Identify which cell holds the provided text, then report its [X, Y] central coordinate. 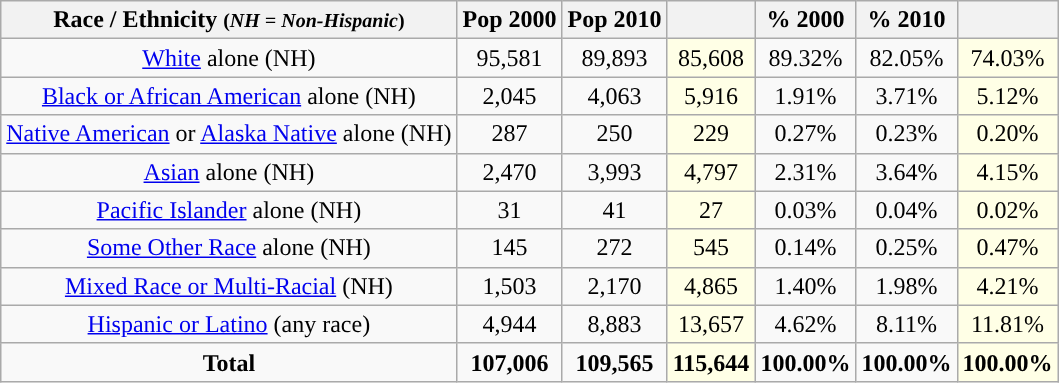
11.81% [1008, 324]
109,565 [614, 362]
2,170 [614, 286]
% 2000 [806, 20]
13,657 [711, 324]
0.27% [806, 134]
89,893 [614, 58]
3.64% [906, 172]
2,470 [510, 172]
Native American or Alaska Native alone (NH) [229, 134]
0.25% [906, 248]
Asian alone (NH) [229, 172]
4,944 [510, 324]
0.04% [906, 210]
4.62% [806, 324]
85,608 [711, 58]
4.21% [1008, 286]
89.32% [806, 58]
Pop 2010 [614, 20]
41 [614, 210]
2,045 [510, 96]
3.71% [906, 96]
1.98% [906, 286]
272 [614, 248]
8,883 [614, 324]
White alone (NH) [229, 58]
2.31% [806, 172]
4,063 [614, 96]
5.12% [1008, 96]
Mixed Race or Multi-Racial (NH) [229, 286]
Pacific Islander alone (NH) [229, 210]
250 [614, 134]
74.03% [1008, 58]
95,581 [510, 58]
0.23% [906, 134]
0.03% [806, 210]
4,797 [711, 172]
8.11% [906, 324]
Hispanic or Latino (any race) [229, 324]
229 [711, 134]
31 [510, 210]
107,006 [510, 362]
27 [711, 210]
1,503 [510, 286]
115,644 [711, 362]
4.15% [1008, 172]
5,916 [711, 96]
287 [510, 134]
Some Other Race alone (NH) [229, 248]
0.20% [1008, 134]
545 [711, 248]
0.47% [1008, 248]
0.14% [806, 248]
1.40% [806, 286]
82.05% [906, 58]
0.02% [1008, 210]
Pop 2000 [510, 20]
Total [229, 362]
Race / Ethnicity (NH = Non-Hispanic) [229, 20]
Black or African American alone (NH) [229, 96]
1.91% [806, 96]
145 [510, 248]
4,865 [711, 286]
% 2010 [906, 20]
3,993 [614, 172]
